Detect which cell encompasses the target text, then output its [X, Y] center coordinate. 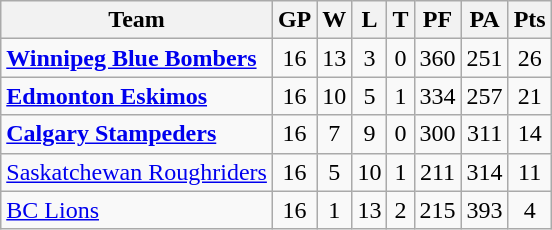
14 [530, 134]
Team [137, 20]
215 [438, 210]
W [334, 20]
Winnipeg Blue Bombers [137, 58]
393 [484, 210]
4 [530, 210]
257 [484, 96]
26 [530, 58]
334 [438, 96]
2 [400, 210]
PA [484, 20]
PF [438, 20]
9 [370, 134]
T [400, 20]
L [370, 20]
360 [438, 58]
251 [484, 58]
Saskatchewan Roughriders [137, 172]
3 [370, 58]
300 [438, 134]
7 [334, 134]
Edmonton Eskimos [137, 96]
GP [294, 20]
Pts [530, 20]
21 [530, 96]
BC Lions [137, 210]
311 [484, 134]
211 [438, 172]
11 [530, 172]
Calgary Stampeders [137, 134]
314 [484, 172]
